Find where the given text appears and provide that cell's center as [X, Y] coordinate. 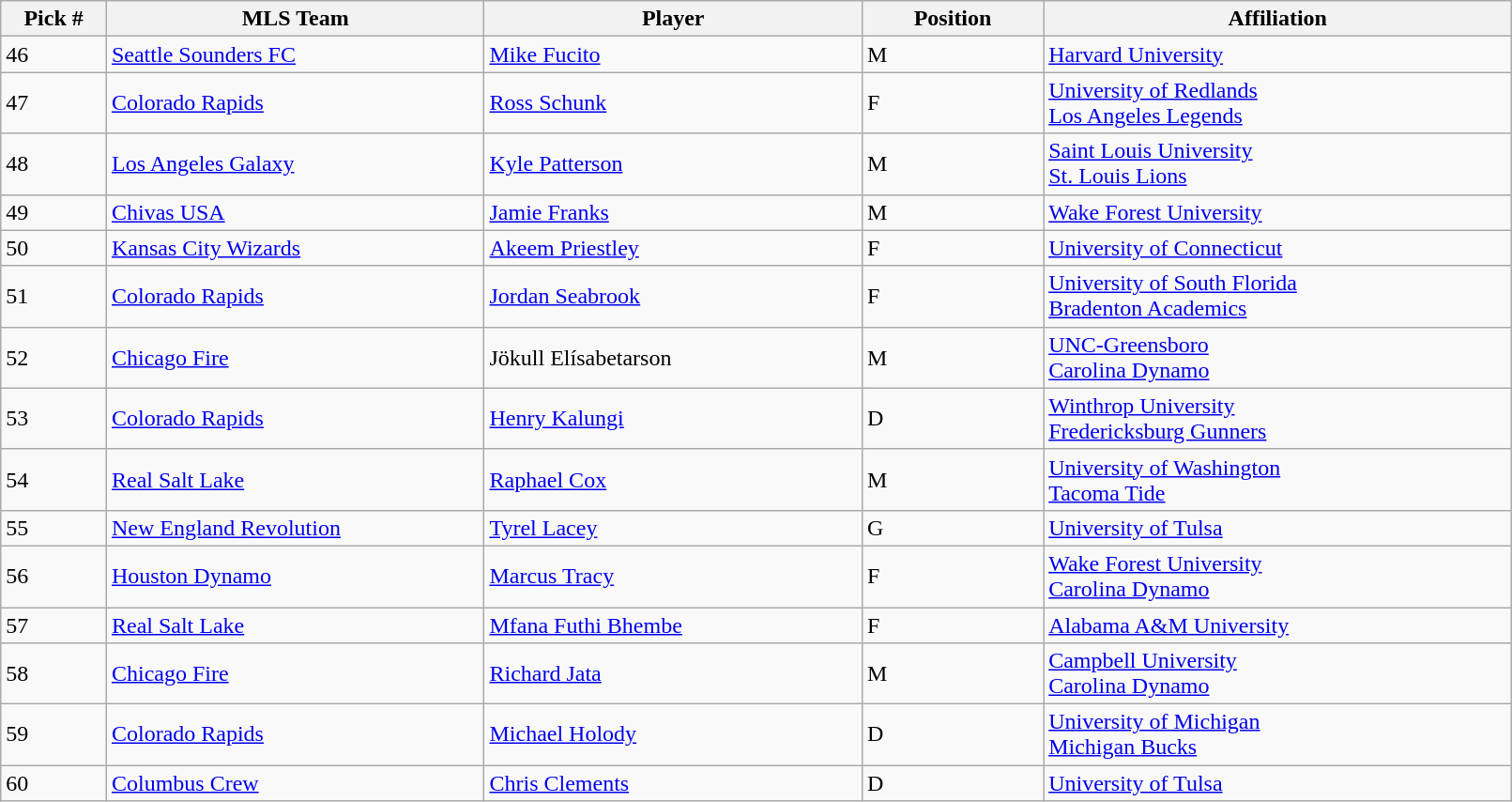
Mike Fucito [674, 54]
Jordan Seabrook [674, 297]
University of South FloridaBradenton Academics [1278, 297]
Henry Kalungi [674, 419]
58 [54, 674]
Harvard University [1278, 54]
Chivas USA [295, 212]
Winthrop UniversityFredericksburg Gunners [1278, 419]
Ross Schunk [674, 103]
48 [54, 163]
Wake Forest University [1278, 212]
Tyrel Lacey [674, 528]
Columbus Crew [295, 783]
50 [54, 248]
Jökull Elísabetarson [674, 357]
Pick # [54, 19]
53 [54, 419]
Seattle Sounders FC [295, 54]
46 [54, 54]
Raphael Cox [674, 479]
Position [952, 19]
G [952, 528]
Akeem Priestley [674, 248]
University of WashingtonTacoma Tide [1278, 479]
University of MichiganMichigan Bucks [1278, 734]
Michael Holody [674, 734]
49 [54, 212]
59 [54, 734]
Houston Dynamo [295, 577]
Chris Clements [674, 783]
54 [54, 479]
Saint Louis UniversitySt. Louis Lions [1278, 163]
UNC-GreensboroCarolina Dynamo [1278, 357]
57 [54, 625]
56 [54, 577]
Marcus Tracy [674, 577]
MLS Team [295, 19]
47 [54, 103]
New England Revolution [295, 528]
Los Angeles Galaxy [295, 163]
Jamie Franks [674, 212]
51 [54, 297]
60 [54, 783]
University of RedlandsLos Angeles Legends [1278, 103]
Affiliation [1278, 19]
Wake Forest UniversityCarolina Dynamo [1278, 577]
Alabama A&M University [1278, 625]
Kyle Patterson [674, 163]
Mfana Futhi Bhembe [674, 625]
Kansas City Wizards [295, 248]
Player [674, 19]
Campbell UniversityCarolina Dynamo [1278, 674]
Richard Jata [674, 674]
55 [54, 528]
52 [54, 357]
University of Connecticut [1278, 248]
